Extract the (x, y) coordinate from the center of the cell holding the provided text.  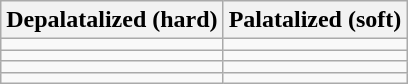
Depalatalized (hard) (112, 20)
Palatalized (soft) (315, 20)
